Find where the given text appears and provide that cell's center as [x, y] coordinate. 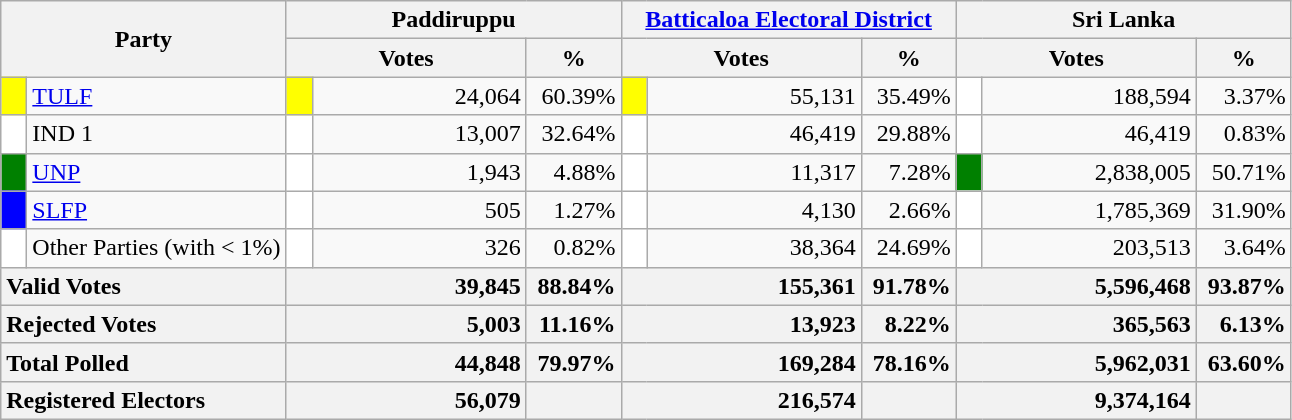
Paddiruppu [454, 20]
79.97% [574, 362]
88.84% [574, 286]
365,563 [1076, 324]
31.90% [1244, 210]
5,003 [406, 324]
5,596,468 [1076, 286]
7.28% [908, 172]
Rejected Votes [144, 324]
Valid Votes [144, 286]
24.69% [908, 248]
24,064 [419, 96]
1,943 [419, 172]
Party [144, 39]
3.64% [1244, 248]
13,007 [419, 134]
2,838,005 [1089, 172]
50.71% [1244, 172]
UNP [156, 172]
Sri Lanka [1124, 20]
Other Parties (with < 1%) [156, 248]
8.22% [908, 324]
IND 1 [156, 134]
32.64% [574, 134]
9,374,164 [1076, 400]
11.16% [574, 324]
203,513 [1089, 248]
216,574 [741, 400]
4.88% [574, 172]
55,131 [754, 96]
13,923 [741, 324]
38,364 [754, 248]
Batticaloa Electoral District [788, 20]
326 [419, 248]
60.39% [574, 96]
35.49% [908, 96]
56,079 [406, 400]
91.78% [908, 286]
3.37% [1244, 96]
Total Polled [144, 362]
505 [419, 210]
155,361 [741, 286]
63.60% [1244, 362]
44,848 [406, 362]
5,962,031 [1076, 362]
2.66% [908, 210]
78.16% [908, 362]
169,284 [741, 362]
1,785,369 [1089, 210]
4,130 [754, 210]
11,317 [754, 172]
0.82% [574, 248]
SLFP [156, 210]
93.87% [1244, 286]
29.88% [908, 134]
39,845 [406, 286]
0.83% [1244, 134]
6.13% [1244, 324]
TULF [156, 96]
188,594 [1089, 96]
1.27% [574, 210]
Registered Electors [144, 400]
